Find where the given text appears and provide that cell's center as (X, Y) coordinate. 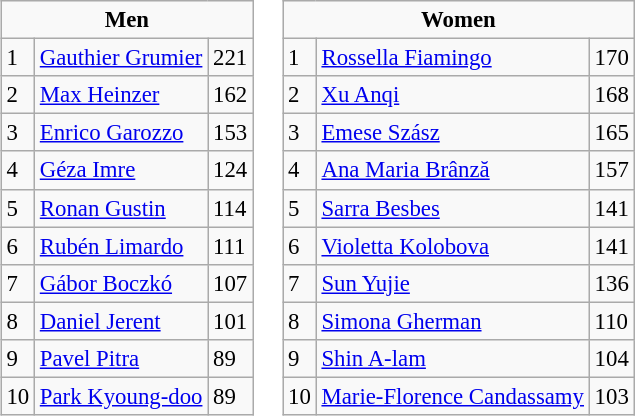
136 (612, 283)
Pavel Pitra (122, 358)
221 (230, 58)
Gábor Boczkó (122, 283)
Enrico Garozzo (122, 133)
Emese Szász (452, 133)
165 (612, 133)
Shin A-lam (452, 358)
168 (612, 95)
Daniel Jerent (122, 321)
Men (126, 20)
Gauthier Grumier (122, 58)
157 (612, 170)
Rossella Fiamingo (452, 58)
170 (612, 58)
Sarra Besbes (452, 208)
107 (230, 283)
111 (230, 246)
124 (230, 170)
Ronan Gustin (122, 208)
Marie-Florence Candassamy (452, 396)
Women (458, 20)
114 (230, 208)
101 (230, 321)
Sun Yujie (452, 283)
153 (230, 133)
Park Kyoung-doo (122, 396)
Simona Gherman (452, 321)
Ana Maria Brânză (452, 170)
110 (612, 321)
162 (230, 95)
104 (612, 358)
Rubén Limardo (122, 246)
103 (612, 396)
Xu Anqi (452, 95)
Violetta Kolobova (452, 246)
Géza Imre (122, 170)
Max Heinzer (122, 95)
